Pinpoint the cell where the given text exists, returning its (x, y) midpoint coordinate. 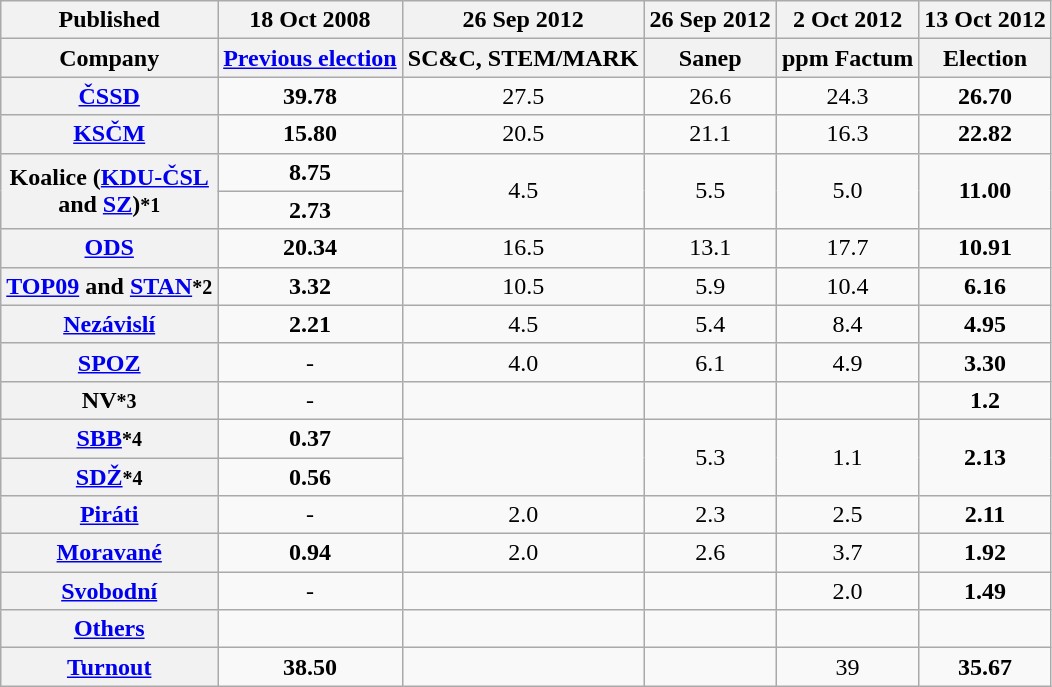
8.4 (847, 324)
1.1 (847, 457)
24.3 (847, 96)
22.82 (985, 134)
Election (985, 58)
5.4 (710, 324)
NV*3 (110, 400)
3.30 (985, 362)
8.75 (310, 172)
0.37 (310, 438)
18 Oct 2008 (310, 20)
TOP09 and STAN*2 (110, 286)
Piráti (110, 515)
SC&C, STEM/MARK (523, 58)
1.49 (985, 591)
Moravané (110, 553)
3.32 (310, 286)
6.1 (710, 362)
1.92 (985, 553)
0.56 (310, 477)
11.00 (985, 191)
Nezávislí (110, 324)
KSČM (110, 134)
10.4 (847, 286)
0.94 (310, 553)
SPOZ (110, 362)
39 (847, 667)
Koalice (KDU-ČSLand SZ)*1 (110, 191)
Published (110, 20)
4.0 (523, 362)
5.9 (710, 286)
13 Oct 2012 (985, 20)
27.5 (523, 96)
5.5 (710, 191)
3.7 (847, 553)
2 Oct 2012 (847, 20)
39.78 (310, 96)
10.5 (523, 286)
Previous election (310, 58)
13.1 (710, 248)
ODS (110, 248)
26.70 (985, 96)
2.5 (847, 515)
SBB*4 (110, 438)
5.0 (847, 191)
1.2 (985, 400)
2.21 (310, 324)
6.16 (985, 286)
20.5 (523, 134)
SDŽ*4 (110, 477)
Turnout (110, 667)
38.50 (310, 667)
17.7 (847, 248)
5.3 (710, 457)
Others (110, 629)
15.80 (310, 134)
Company (110, 58)
10.91 (985, 248)
4.9 (847, 362)
2.6 (710, 553)
26.6 (710, 96)
2.73 (310, 210)
Svobodní (110, 591)
2.13 (985, 457)
Sanep (710, 58)
20.34 (310, 248)
ppm Factum (847, 58)
35.67 (985, 667)
2.11 (985, 515)
21.1 (710, 134)
16.3 (847, 134)
16.5 (523, 248)
ČSSD (110, 96)
2.3 (710, 515)
4.95 (985, 324)
